Pinpoint the cell where the given text exists, returning its (X, Y) midpoint coordinate. 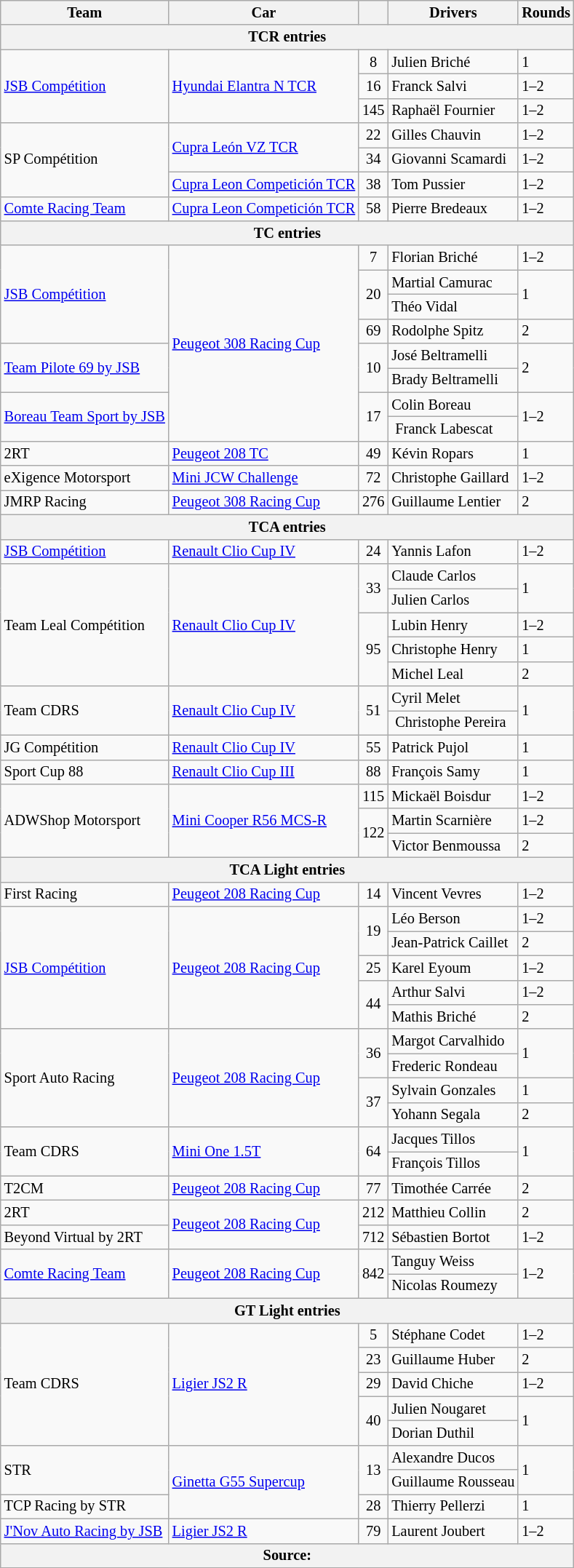
Team Leal Compétition (84, 624)
10 (373, 368)
Julien Nougaret (453, 1409)
842 (373, 1273)
16 (373, 86)
Tanguy Weiss (453, 1262)
Patrick Pujol (453, 747)
33 (373, 588)
Tom Pussier (453, 184)
5 (373, 1335)
145 (373, 111)
Martin Scarnière (453, 821)
Car (263, 12)
29 (373, 1384)
34 (373, 159)
Lubin Henry (453, 625)
79 (373, 1531)
Timothée Carrée (453, 1188)
712 (373, 1237)
122 (373, 832)
Peugeot 208 TC (263, 453)
Gilles Chauvin (453, 135)
69 (373, 331)
Sport Cup 88 (84, 772)
Source: (287, 1556)
Mini One 1.5T (263, 1151)
J'Nov Auto Racing by JSB (84, 1531)
François Samy (453, 772)
Brady Beltramelli (453, 380)
TCP Racing by STR (84, 1506)
Karel Eyoum (453, 968)
115 (373, 796)
Franck Labescat (453, 429)
TCA Light entries (287, 869)
Drivers (453, 12)
Théo Vidal (453, 306)
Christophe Pereira (453, 723)
72 (373, 478)
Michel Leal (453, 674)
eXigence Motorsport (84, 478)
36 (373, 1054)
212 (373, 1213)
Vincent Vevres (453, 894)
Yohann Segala (453, 1115)
276 (373, 502)
77 (373, 1188)
Colin Boreau (453, 405)
20 (373, 294)
ADWShop Motorsport (84, 821)
Stéphane Codet (453, 1335)
Julien Briché (453, 62)
Florian Briché (453, 258)
88 (373, 772)
55 (373, 747)
Renault Clio Cup III (263, 772)
Yannis Lafon (453, 552)
Sébastien Bortot (453, 1237)
7 (373, 258)
Martial Camurac (453, 282)
64 (373, 1151)
T2CM (84, 1188)
95 (373, 649)
49 (373, 453)
Hyundai Elantra N TCR (263, 86)
Rodolphe Spitz (453, 331)
51 (373, 710)
Guillaume Huber (453, 1359)
Pierre Bredeaux (453, 209)
Jacques Tillos (453, 1139)
GT Light entries (287, 1310)
First Racing (84, 894)
17 (373, 416)
Kévin Ropars (453, 453)
Franck Salvi (453, 86)
TCR entries (287, 37)
Matthieu Collin (453, 1213)
Thierry Pellerzi (453, 1506)
25 (373, 968)
Cyril Melet (453, 699)
Victor Benmoussa (453, 845)
38 (373, 184)
JG Compétition (84, 747)
Mini Cooper R56 MCS-R (263, 821)
STR (84, 1470)
Guillaume Rousseau (453, 1482)
Arthur Salvi (453, 992)
Julien Carlos (453, 600)
Mini JCW Challenge (263, 478)
Guillaume Lentier (453, 502)
François Tillos (453, 1163)
Team (84, 12)
Claude Carlos (453, 576)
Cupra León VZ TCR (263, 147)
14 (373, 894)
23 (373, 1359)
22 (373, 135)
David Chiche (453, 1384)
SP Compétition (84, 160)
Rounds (546, 12)
Christophe Gaillard (453, 478)
Dorian Duthil (453, 1433)
Sylvain Gonzales (453, 1090)
Beyond Virtual by 2RT (84, 1237)
Sport Auto Racing (84, 1078)
Jean-Patrick Caillet (453, 943)
24 (373, 552)
Christophe Henry (453, 649)
Mathis Briché (453, 1016)
8 (373, 62)
JMRP Racing (84, 502)
Frederic Rondeau (453, 1066)
Giovanni Scamardi (453, 159)
37 (373, 1102)
TCA entries (287, 527)
13 (373, 1470)
Alexandre Ducos (453, 1457)
Margot Carvalhido (453, 1041)
Mickaël Boisdur (453, 796)
28 (373, 1506)
TC entries (287, 233)
Laurent Joubert (453, 1531)
Nicolas Roumezy (453, 1286)
40 (373, 1420)
Team Pilote 69 by JSB (84, 368)
58 (373, 209)
José Beltramelli (453, 356)
Léo Berson (453, 919)
19 (373, 931)
Boreau Team Sport by JSB (84, 416)
Ginetta G55 Supercup (263, 1481)
Raphaël Fournier (453, 111)
44 (373, 1004)
